Find where the given text appears and provide that cell's center as (x, y) coordinate. 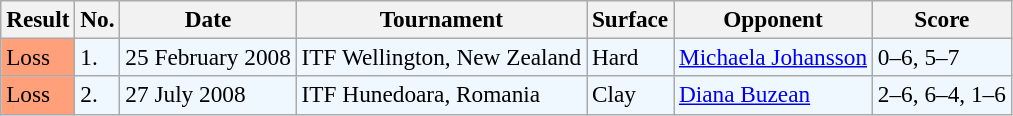
25 February 2008 (208, 57)
0–6, 5–7 (942, 57)
No. (98, 19)
1. (98, 57)
27 July 2008 (208, 95)
Hard (630, 57)
Clay (630, 95)
Michaela Johansson (774, 57)
2–6, 6–4, 1–6 (942, 95)
Opponent (774, 19)
Result (38, 19)
Date (208, 19)
Tournament (441, 19)
Diana Buzean (774, 95)
2. (98, 95)
Score (942, 19)
ITF Hunedoara, Romania (441, 95)
ITF Wellington, New Zealand (441, 57)
Surface (630, 19)
